Detect which cell encompasses the target text, then output its (x, y) center coordinate. 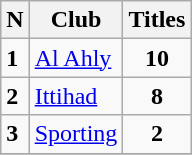
10 (157, 58)
Sporting (76, 134)
Ittihad (76, 96)
N (15, 20)
Titles (157, 20)
Club (76, 20)
1 (15, 58)
8 (157, 96)
Al Ahly (76, 58)
3 (15, 134)
